Output the (x, y) coordinate of the center of the cell containing the given text.  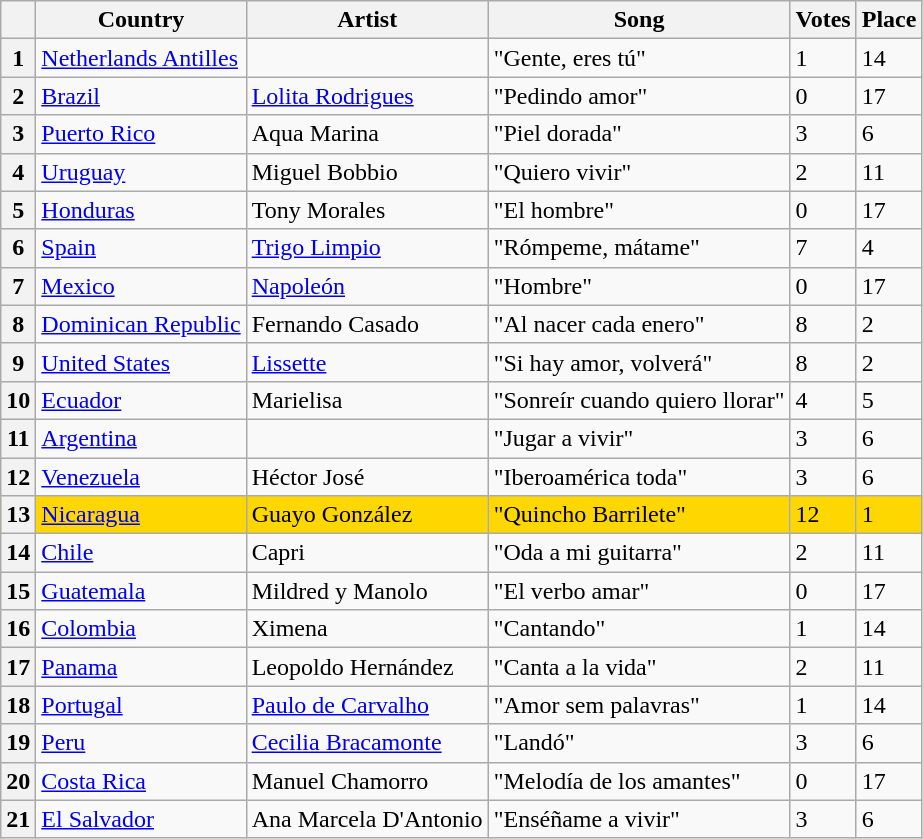
20 (18, 781)
"Melodía de los amantes" (639, 781)
Ecuador (141, 400)
Napoleón (367, 286)
Honduras (141, 210)
"Sonreír cuando quiero llorar" (639, 400)
Spain (141, 248)
Votes (823, 20)
Netherlands Antilles (141, 58)
"Pedindo amor" (639, 96)
10 (18, 400)
Mildred y Manolo (367, 591)
United States (141, 362)
"Piel dorada" (639, 134)
"Landó" (639, 743)
Song (639, 20)
Manuel Chamorro (367, 781)
Aqua Marina (367, 134)
Chile (141, 553)
"Amor sem palavras" (639, 705)
Capri (367, 553)
Dominican Republic (141, 324)
Paulo de Carvalho (367, 705)
21 (18, 819)
Leopoldo Hernández (367, 667)
Guatemala (141, 591)
Nicaragua (141, 515)
Miguel Bobbio (367, 172)
"Cantando" (639, 629)
19 (18, 743)
Portugal (141, 705)
"El verbo amar" (639, 591)
Uruguay (141, 172)
Guayo González (367, 515)
"Si hay amor, volverá" (639, 362)
16 (18, 629)
"Al nacer cada enero" (639, 324)
Lolita Rodrigues (367, 96)
Place (889, 20)
"Oda a mi guitarra" (639, 553)
"Enséñame a vivir" (639, 819)
"Canta a la vida" (639, 667)
Héctor José (367, 477)
Puerto Rico (141, 134)
"Jugar a vivir" (639, 438)
Fernando Casado (367, 324)
"Hombre" (639, 286)
Marielisa (367, 400)
"Gente, eres tú" (639, 58)
Tony Morales (367, 210)
Mexico (141, 286)
"El hombre" (639, 210)
Ximena (367, 629)
13 (18, 515)
El Salvador (141, 819)
Ana Marcela D'Antonio (367, 819)
Trigo Limpio (367, 248)
Colombia (141, 629)
Lissette (367, 362)
"Rómpeme, mátame" (639, 248)
Peru (141, 743)
"Quiero vivir" (639, 172)
Brazil (141, 96)
"Quincho Barrilete" (639, 515)
9 (18, 362)
Venezuela (141, 477)
18 (18, 705)
15 (18, 591)
"Iberoamérica toda" (639, 477)
Costa Rica (141, 781)
Country (141, 20)
Argentina (141, 438)
Panama (141, 667)
Cecilia Bracamonte (367, 743)
Artist (367, 20)
